Return [X, Y] of the center of cell containing provided text 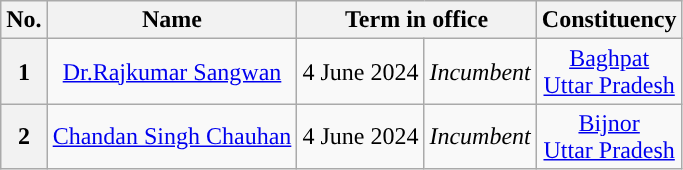
Dr.Rajkumar Sangwan [172, 72]
Chandan Singh Chauhan [172, 136]
Bijnor Uttar Pradesh [609, 136]
Term in office [416, 20]
Constituency [609, 20]
2 [24, 136]
No. [24, 20]
BaghpatUttar Pradesh [609, 72]
Name [172, 20]
1 [24, 72]
